Extract the (x, y) coordinate from the center of the cell holding the provided text.  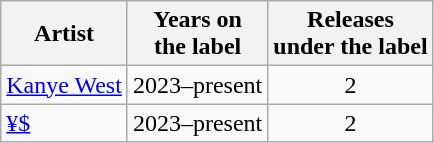
Releasesunder the label (350, 34)
Artist (64, 34)
¥$ (64, 123)
Kanye West (64, 85)
Years onthe label (197, 34)
